Locate the cell with the specified text and output its (x, y) center coordinate. 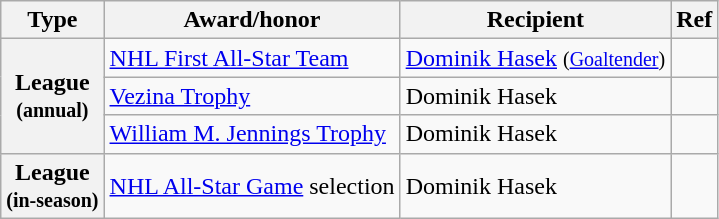
William M. Jennings Trophy (252, 134)
Ref (694, 20)
Award/honor (252, 20)
Type (52, 20)
Vezina Trophy (252, 96)
NHL First All-Star Team (252, 58)
NHL All-Star Game selection (252, 186)
League(in-season) (52, 186)
League(annual) (52, 96)
Recipient (536, 20)
Dominik Hasek (Goaltender) (536, 58)
